Return [X, Y] of the center of cell containing provided text 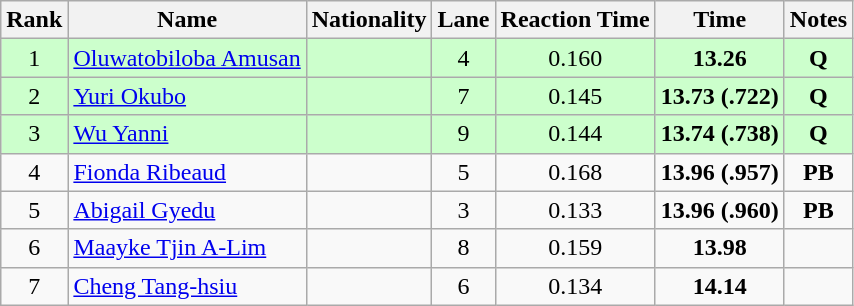
0.168 [575, 172]
9 [464, 134]
2 [34, 96]
Yuri Okubo [187, 96]
13.96 (.960) [720, 210]
0.159 [575, 248]
Name [187, 20]
8 [464, 248]
13.73 (.722) [720, 96]
Maayke Tjin A-Lim [187, 248]
0.133 [575, 210]
13.74 (.738) [720, 134]
14.14 [720, 286]
13.98 [720, 248]
13.96 (.957) [720, 172]
Notes [818, 20]
0.134 [575, 286]
Rank [34, 20]
Oluwatobiloba Amusan [187, 58]
13.26 [720, 58]
Cheng Tang-hsiu [187, 286]
Wu Yanni [187, 134]
0.145 [575, 96]
Abigail Gyedu [187, 210]
Fionda Ribeaud [187, 172]
0.144 [575, 134]
Reaction Time [575, 20]
1 [34, 58]
Lane [464, 20]
0.160 [575, 58]
Nationality [369, 20]
Time [720, 20]
